Pinpoint the cell where the given text exists, returning its [x, y] midpoint coordinate. 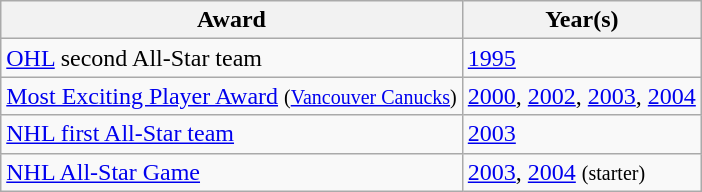
OHL second All-Star team [232, 58]
2003, 2004 (starter) [582, 172]
2000, 2002, 2003, 2004 [582, 96]
NHL All-Star Game [232, 172]
Most Exciting Player Award (Vancouver Canucks) [232, 96]
2003 [582, 134]
Year(s) [582, 20]
1995 [582, 58]
Award [232, 20]
NHL first All-Star team [232, 134]
